Capture the cell that displays the provided text and extract its [x, y] central coordinate. 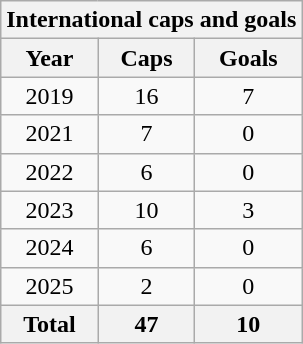
2021 [50, 134]
2024 [50, 248]
3 [248, 210]
Year [50, 58]
47 [146, 324]
2 [146, 286]
2019 [50, 96]
International caps and goals [152, 20]
2023 [50, 210]
Total [50, 324]
16 [146, 96]
2022 [50, 172]
Goals [248, 58]
Caps [146, 58]
2025 [50, 286]
